Output the (x, y) coordinate of the center of the cell containing the given text.  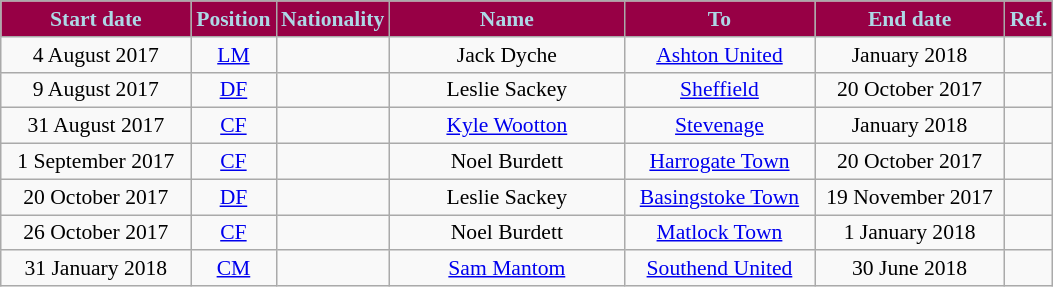
9 August 2017 (96, 90)
Harrogate Town (719, 162)
Name (506, 19)
End date (910, 19)
1 January 2018 (910, 233)
Ashton United (719, 55)
Stevenage (719, 126)
4 August 2017 (96, 55)
Jack Dyche (506, 55)
To (719, 19)
Position (234, 19)
1 September 2017 (96, 162)
Basingstoke Town (719, 197)
Sam Mantom (506, 269)
Start date (96, 19)
CM (234, 269)
Kyle Wootton (506, 126)
31 January 2018 (96, 269)
30 June 2018 (910, 269)
LM (234, 55)
Southend United (719, 269)
Matlock Town (719, 233)
31 August 2017 (96, 126)
Ref. (1029, 19)
Sheffield (719, 90)
Nationality (332, 19)
26 October 2017 (96, 233)
19 November 2017 (910, 197)
